Return (x, y) of the center of cell containing provided text 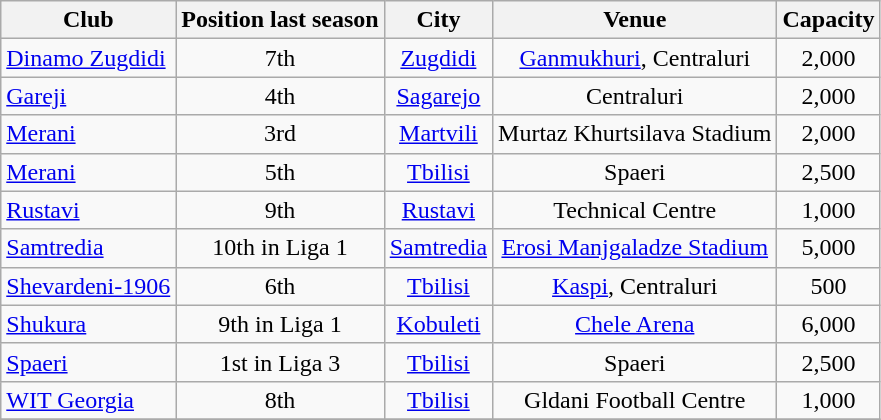
4th (280, 96)
10th in Liga 1 (280, 248)
Murtaz Khurtsilava Stadium (635, 134)
3rd (280, 134)
Sagarejo (438, 96)
8th (280, 400)
Kaspi, Centraluri (635, 286)
Gareji (88, 96)
WIT Georgia (88, 400)
City (438, 20)
Position last season (280, 20)
Dinamo Zugdidi (88, 58)
Shevardeni-1906 (88, 286)
Kobuleti (438, 324)
5,000 (828, 248)
7th (280, 58)
500 (828, 286)
6th (280, 286)
Erosi Manjgaladze Stadium (635, 248)
9th in Liga 1 (280, 324)
Chele Arena (635, 324)
Club (88, 20)
Gldani Football Centre (635, 400)
6,000 (828, 324)
Martvili (438, 134)
Capacity (828, 20)
Technical Centre (635, 210)
5th (280, 172)
Shukura (88, 324)
1st in Liga 3 (280, 362)
Venue (635, 20)
Centraluri (635, 96)
Ganmukhuri, Centraluri (635, 58)
Zugdidi (438, 58)
9th (280, 210)
